Search for the cell housing the specified text and yield its [x, y] center coordinate. 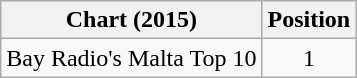
1 [309, 58]
Bay Radio's Malta Top 10 [132, 58]
Position [309, 20]
Chart (2015) [132, 20]
